Scan for the cell matching the given text and deliver its (X, Y) coordinate at center. 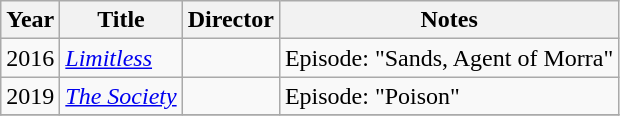
Limitless (121, 58)
Title (121, 20)
Notes (448, 20)
The Society (121, 96)
Year (30, 20)
Director (230, 20)
Episode: "Poison" (448, 96)
2016 (30, 58)
Episode: "Sands, Agent of Morra" (448, 58)
2019 (30, 96)
